Provide the [X, Y] coordinate of the cell's center where the given text is located.  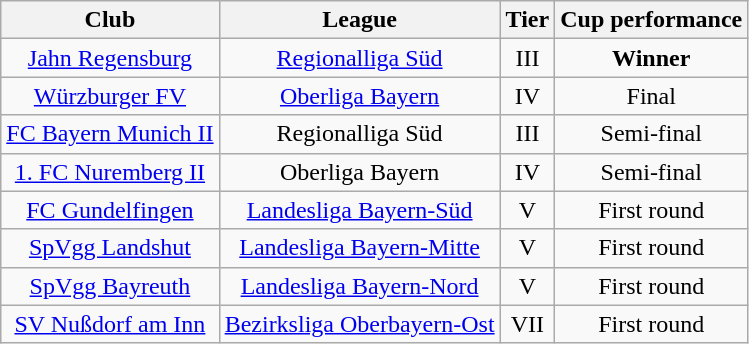
1. FC Nuremberg II [110, 172]
Winner [652, 58]
FC Gundelfingen [110, 210]
SV Nußdorf am Inn [110, 324]
SpVgg Landshut [110, 248]
FC Bayern Munich II [110, 134]
Landesliga Bayern-Nord [360, 286]
VII [528, 324]
Tier [528, 20]
Landesliga Bayern-Süd [360, 210]
SpVgg Bayreuth [110, 286]
League [360, 20]
Jahn Regensburg [110, 58]
Cup performance [652, 20]
Bezirksliga Oberbayern-Ost [360, 324]
Landesliga Bayern-Mitte [360, 248]
Final [652, 96]
Club [110, 20]
Würzburger FV [110, 96]
